Locate the cell with the specified text and output its (x, y) center coordinate. 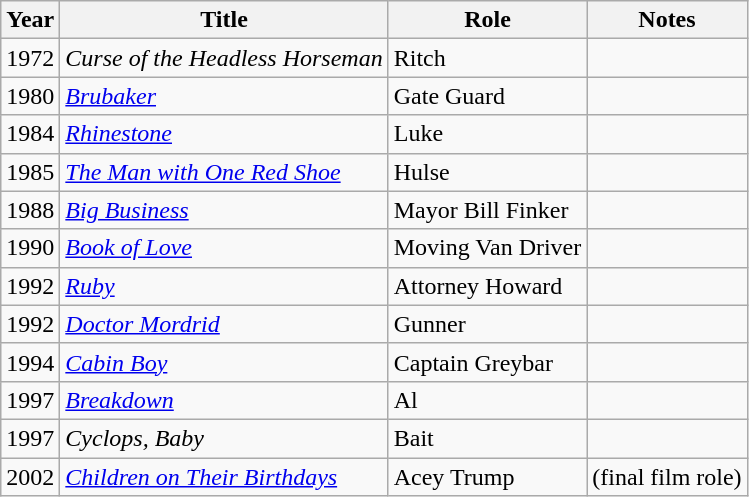
Breakdown (224, 400)
Acey Trump (488, 477)
Moving Van Driver (488, 248)
Bait (488, 438)
Role (488, 20)
Al (488, 400)
Year (30, 20)
Children on Their Birthdays (224, 477)
1994 (30, 362)
Gunner (488, 324)
Cyclops, Baby (224, 438)
Doctor Mordrid (224, 324)
1988 (30, 210)
Luke (488, 134)
Attorney Howard (488, 286)
The Man with One Red Shoe (224, 172)
2002 (30, 477)
Brubaker (224, 96)
Notes (667, 20)
Rhinestone (224, 134)
Title (224, 20)
Ruby (224, 286)
Cabin Boy (224, 362)
Big Business (224, 210)
1985 (30, 172)
(final film role) (667, 477)
Ritch (488, 58)
Hulse (488, 172)
Book of Love (224, 248)
Curse of the Headless Horseman (224, 58)
Mayor Bill Finker (488, 210)
Captain Greybar (488, 362)
1990 (30, 248)
1984 (30, 134)
Gate Guard (488, 96)
1980 (30, 96)
1972 (30, 58)
